Detect which cell encompasses the target text, then output its [x, y] center coordinate. 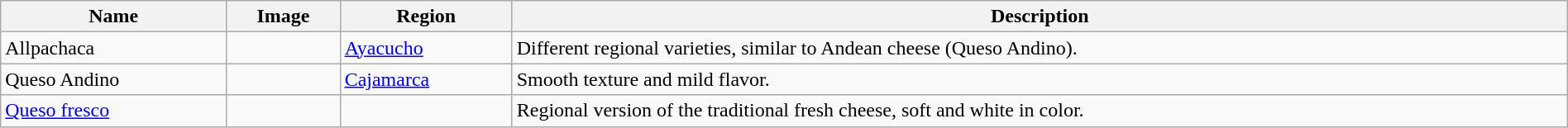
Ayacucho [426, 48]
Cajamarca [426, 79]
Description [1040, 17]
Region [426, 17]
Queso fresco [114, 111]
Queso Andino [114, 79]
Different regional varieties, similar to Andean cheese (Queso Andino). [1040, 48]
Image [283, 17]
Smooth texture and mild flavor. [1040, 79]
Name [114, 17]
Allpachaca [114, 48]
Regional version of the traditional fresh cheese, soft and white in color. [1040, 111]
